Capture the cell that displays the provided text and extract its [X, Y] central coordinate. 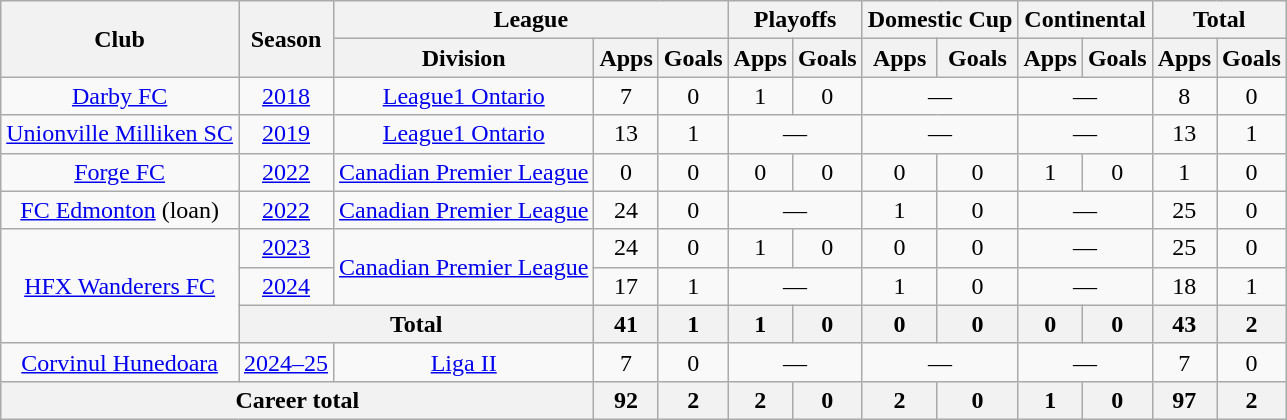
Continental [1085, 20]
2018 [286, 96]
18 [1184, 286]
Season [286, 39]
Liga II [464, 362]
2019 [286, 134]
43 [1184, 324]
2024–25 [286, 362]
Division [464, 58]
41 [626, 324]
Unionville Milliken SC [120, 134]
Corvinul Hunedoara [120, 362]
FC Edmonton (loan) [120, 210]
97 [1184, 400]
Domestic Cup [940, 20]
HFX Wanderers FC [120, 286]
Playoffs [795, 20]
Club [120, 39]
92 [626, 400]
8 [1184, 96]
17 [626, 286]
League [531, 20]
2024 [286, 286]
2023 [286, 248]
Career total [298, 400]
Darby FC [120, 96]
Forge FC [120, 172]
